Determine the (x, y) coordinate at the center of the cell enclosing the given text.  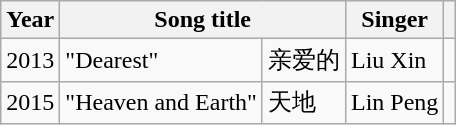
Lin Peng (394, 102)
"Dearest" (162, 60)
天地 (304, 102)
Liu Xin (394, 60)
Song title (203, 20)
"Heaven and Earth" (162, 102)
2013 (30, 60)
Singer (394, 20)
亲爱的 (304, 60)
Year (30, 20)
2015 (30, 102)
